From the cell containing the given text, extract its center point as (x, y) coordinate. 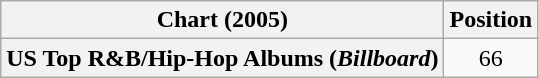
Position (491, 20)
66 (491, 58)
US Top R&B/Hip-Hop Albums (Billboard) (222, 58)
Chart (2005) (222, 20)
